Locate the cell with the specified text and output its [x, y] center coordinate. 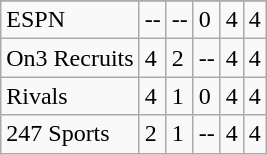
ESPN [70, 20]
247 Sports [70, 134]
On3 Recruits [70, 58]
Rivals [70, 96]
